Determine the [X, Y] coordinate at the center of the cell enclosing the given text.  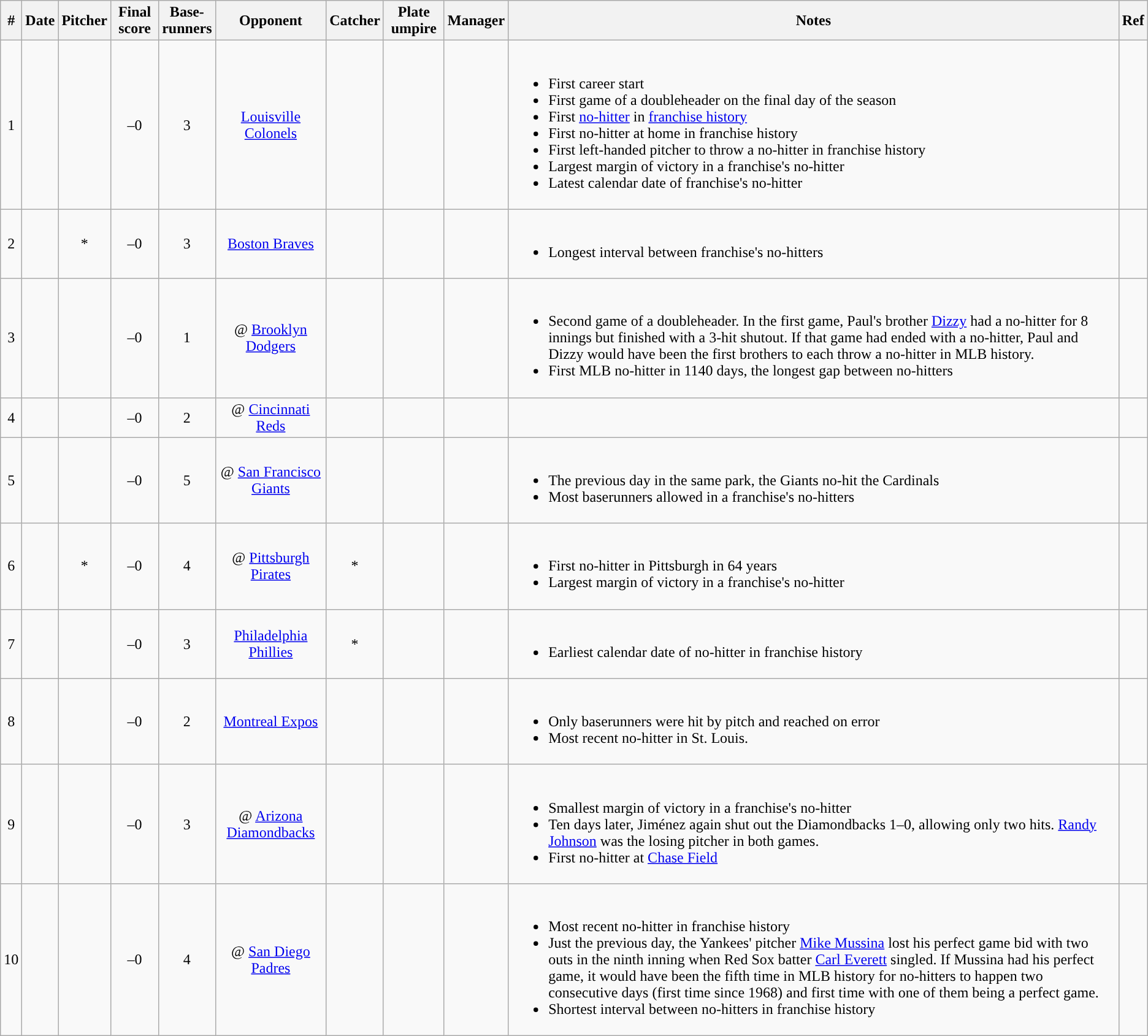
Notes [814, 21]
Final score [135, 21]
7 [11, 644]
@ San Diego Padres [271, 959]
Philadelphia Phillies [271, 644]
6 [11, 566]
Longest interval between franchise's no-hitters [814, 244]
Louisville Colonels [271, 125]
# [11, 21]
Base-runners [187, 21]
The previous day in the same park, the Giants no-hit the CardinalsMost baserunners allowed in a franchise's no-hitters [814, 480]
@ Cincinnati Reds [271, 417]
@ Brooklyn Dodgers [271, 338]
First no-hitter in Pittsburgh in 64 yearsLargest margin of victory in a franchise's no-hitter [814, 566]
Opponent [271, 21]
Date [40, 21]
Ref [1133, 21]
Plate umpire [413, 21]
10 [11, 959]
@ Pittsburgh Pirates [271, 566]
@ San Francisco Giants [271, 480]
Manager [476, 21]
Boston Braves [271, 244]
Montreal Expos [271, 721]
8 [11, 721]
Only baserunners were hit by pitch and reached on errorMost recent no-hitter in St. Louis. [814, 721]
Earliest calendar date of no-hitter in franchise history [814, 644]
9 [11, 824]
@ Arizona Diamondbacks [271, 824]
Catcher [355, 21]
Pitcher [85, 21]
